Extract the (X, Y) coordinate from the center of the cell holding the provided text.  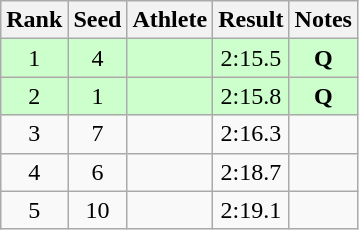
2:18.7 (251, 172)
3 (34, 134)
10 (98, 210)
Seed (98, 20)
Notes (323, 20)
7 (98, 134)
2:19.1 (251, 210)
2 (34, 96)
5 (34, 210)
Rank (34, 20)
Athlete (170, 20)
2:16.3 (251, 134)
Result (251, 20)
6 (98, 172)
2:15.8 (251, 96)
2:15.5 (251, 58)
